Scan for the cell matching the given text and deliver its (X, Y) coordinate at center. 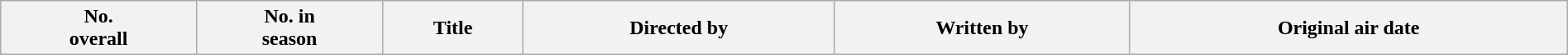
No. inseason (289, 28)
Directed by (678, 28)
Title (453, 28)
No.overall (99, 28)
Written by (982, 28)
Original air date (1348, 28)
